Pinpoint the cell where the given text exists, returning its [X, Y] midpoint coordinate. 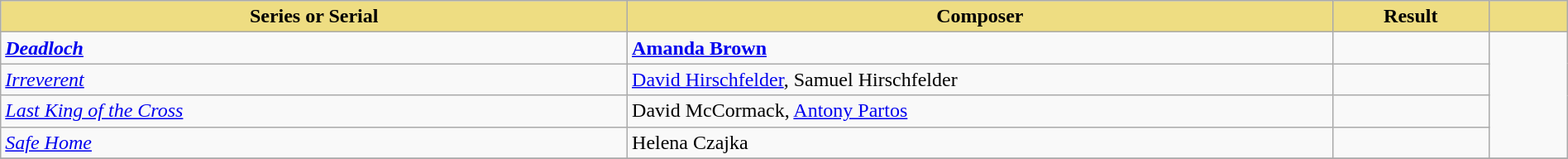
David McCormack, Antony Partos [981, 111]
Irreverent [314, 79]
Composer [981, 17]
David Hirschfelder, Samuel Hirschfelder [981, 79]
Last King of the Cross [314, 111]
Deadloch [314, 48]
Helena Czajka [981, 142]
Amanda Brown [981, 48]
Result [1411, 17]
Safe Home [314, 142]
Series or Serial [314, 17]
